Scan for the cell matching the given text and deliver its [x, y] coordinate at center. 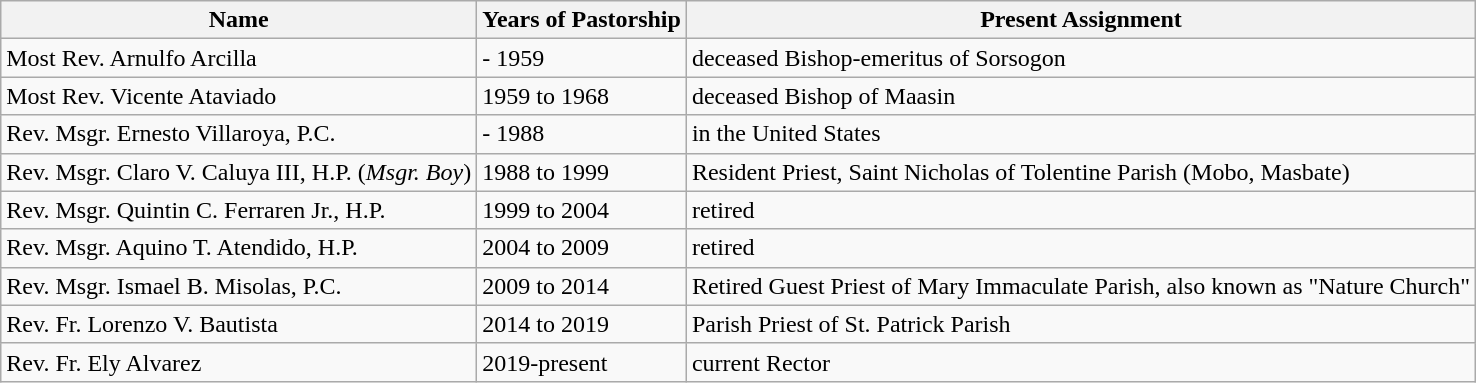
Years of Pastorship [582, 20]
1959 to 1968 [582, 96]
- 1988 [582, 134]
Most Rev. Vicente Ataviado [239, 96]
Rev. Fr. Lorenzo V. Bautista [239, 324]
1999 to 2004 [582, 210]
Name [239, 20]
Rev. Fr. Ely Alvarez [239, 362]
2019-present [582, 362]
2004 to 2009 [582, 248]
Present Assignment [1080, 20]
deceased Bishop of Maasin [1080, 96]
Rev. Msgr. Aquino T. Atendido, H.P. [239, 248]
2009 to 2014 [582, 286]
Rev. Msgr. Ismael B. Misolas, P.C. [239, 286]
Most Rev. Arnulfo Arcilla [239, 58]
current Rector [1080, 362]
Retired Guest Priest of Mary Immaculate Parish, also known as "Nature Church" [1080, 286]
Rev. Msgr. Claro V. Caluya III, H.P. (Msgr. Boy) [239, 172]
Parish Priest of St. Patrick Parish [1080, 324]
Rev. Msgr. Ernesto Villaroya, P.C. [239, 134]
1988 to 1999 [582, 172]
in the United States [1080, 134]
2014 to 2019 [582, 324]
Resident Priest, Saint Nicholas of Tolentine Parish (Mobo, Masbate) [1080, 172]
Rev. Msgr. Quintin C. Ferraren Jr., H.P. [239, 210]
- 1959 [582, 58]
deceased Bishop-emeritus of Sorsogon [1080, 58]
